Locate the cell with the specified text and output its [x, y] center coordinate. 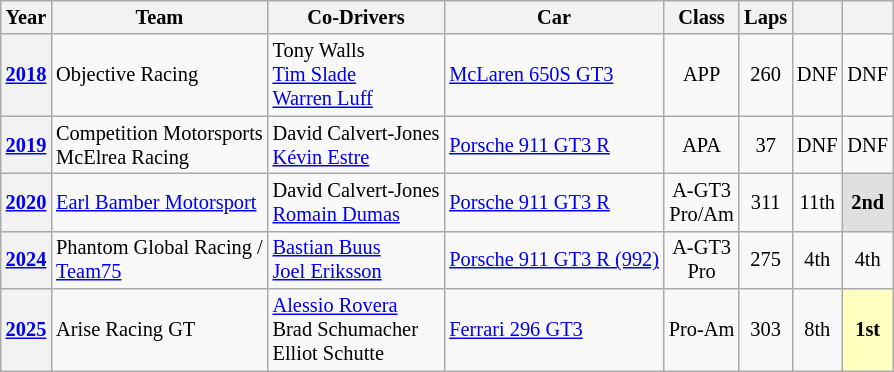
8th [817, 330]
David Calvert-Jones Romain Dumas [356, 202]
Phantom Global Racing / Team75 [159, 260]
APP [702, 75]
Alessio Rovera Brad Schumacher Elliot Schutte [356, 330]
Tony Walls Tim Slade Warren Luff [356, 75]
Bastian Buus Joel Eriksson [356, 260]
2020 [26, 202]
2019 [26, 145]
275 [766, 260]
Earl Bamber Motorsport [159, 202]
2018 [26, 75]
A-GT3Pro/Am [702, 202]
Team [159, 17]
Laps [766, 17]
303 [766, 330]
Competition Motorsports McElrea Racing [159, 145]
David Calvert-Jones Kévin Estre [356, 145]
260 [766, 75]
Ferrari 296 GT3 [554, 330]
Car [554, 17]
Arise Racing GT [159, 330]
2024 [26, 260]
1st [867, 330]
Objective Racing [159, 75]
37 [766, 145]
2nd [867, 202]
11th [817, 202]
APA [702, 145]
McLaren 650S GT3 [554, 75]
311 [766, 202]
Class [702, 17]
Porsche 911 GT3 R (992) [554, 260]
Year [26, 17]
Pro-Am [702, 330]
2025 [26, 330]
Co-Drivers [356, 17]
A-GT3Pro [702, 260]
